Provide the (X, Y) coordinate of the cell's center where the given text is located.  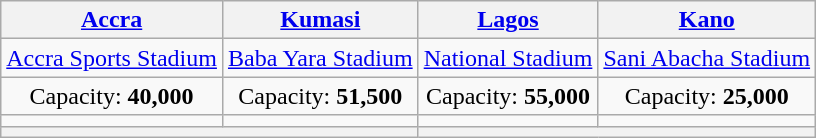
Baba Yara Stadium (320, 58)
Sani Abacha Stadium (707, 58)
National Stadium (508, 58)
Capacity: 25,000 (707, 96)
Capacity: 40,000 (112, 96)
Lagos (508, 20)
Capacity: 51,500 (320, 96)
Accra (112, 20)
Kano (707, 20)
Accra Sports Stadium (112, 58)
Kumasi (320, 20)
Capacity: 55,000 (508, 96)
